Detect which cell encompasses the target text, then output its [x, y] center coordinate. 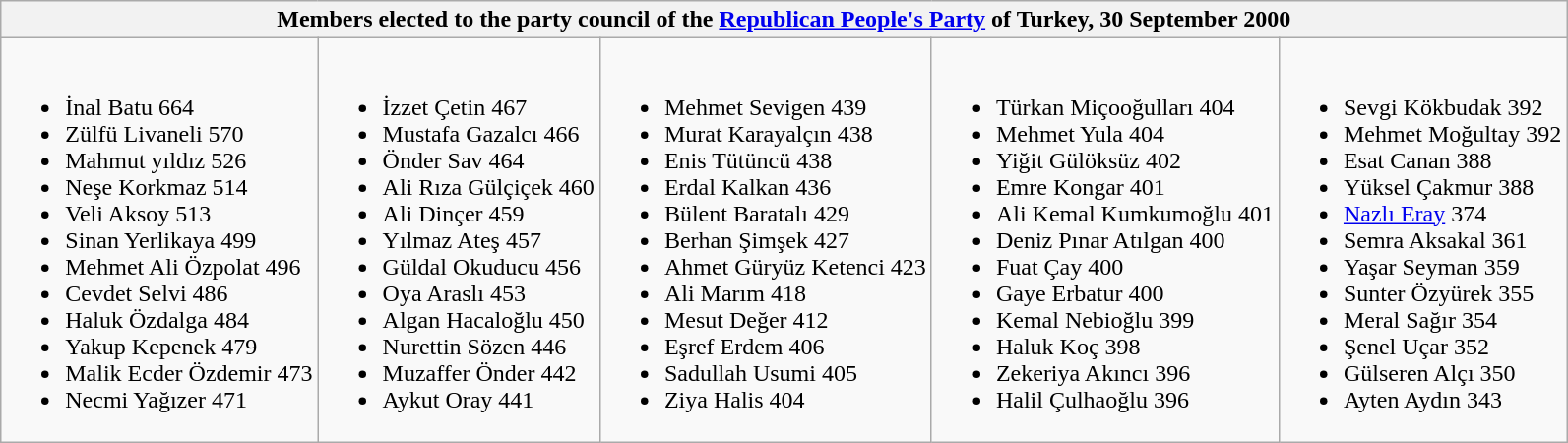
Members elected to the party council of the Republican People's Party of Turkey, 30 September 2000 [784, 20]
